Capture the cell that displays the provided text and extract its [x, y] central coordinate. 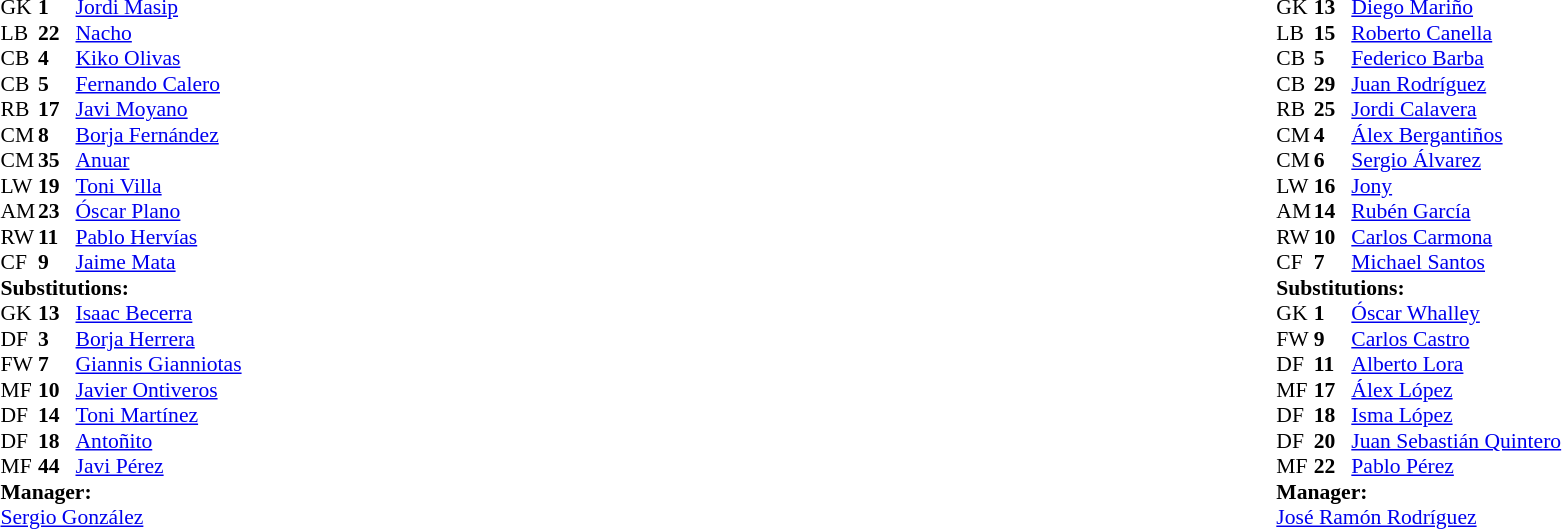
29 [1333, 84]
Sergio Álvarez [1456, 161]
19 [57, 186]
Jaime Mata [159, 263]
3 [57, 339]
Juan Sebastián Quintero [1456, 441]
Óscar Whalley [1456, 313]
Isma López [1456, 415]
44 [57, 467]
Roberto Canella [1456, 33]
Nacho [159, 33]
Pablo Hervías [159, 237]
Federico Barba [1456, 59]
15 [1333, 33]
Jordi Calavera [1456, 109]
Antoñito [159, 441]
Michael Santos [1456, 263]
Javi Moyano [159, 109]
Carlos Carmona [1456, 237]
Álex Bergantiños [1456, 135]
Javier Ontiveros [159, 390]
Kiko Olivas [159, 59]
Pablo Pérez [1456, 467]
Jony [1456, 186]
Óscar Plano [159, 211]
8 [57, 135]
Anuar [159, 161]
Fernando Calero [159, 84]
35 [57, 161]
Carlos Castro [1456, 339]
Juan Rodríguez [1456, 84]
Borja Herrera [159, 339]
Giannis Gianniotas [159, 365]
Toni Villa [159, 186]
Javi Pérez [159, 467]
Álex López [1456, 390]
Toni Martínez [159, 415]
1 [1333, 313]
Alberto Lora [1456, 365]
6 [1333, 161]
13 [57, 313]
23 [57, 211]
20 [1333, 441]
Isaac Becerra [159, 313]
16 [1333, 186]
Rubén García [1456, 211]
25 [1333, 109]
Borja Fernández [159, 135]
